For the text-containing cell, return its midpoint in (X, Y) coordinate format. 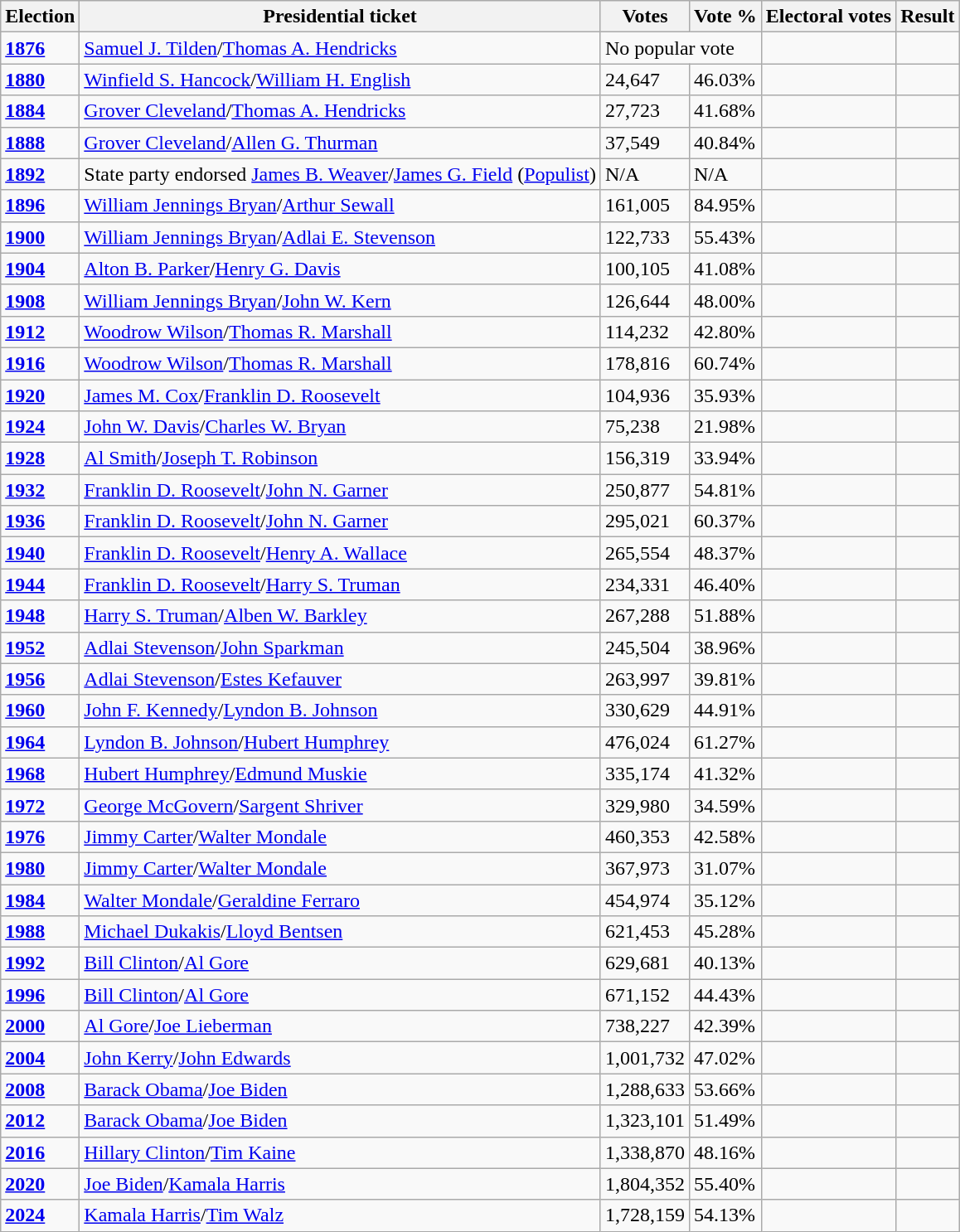
1964 (40, 742)
738,227 (645, 1026)
State party endorsed James B. Weaver/James G. Field (Populist) (340, 174)
1936 (40, 521)
329,980 (645, 805)
Franklin D. Roosevelt/Henry A. Wallace (340, 553)
Vote % (725, 17)
Walter Mondale/Geraldine Ferraro (340, 900)
Votes (645, 17)
51.49% (725, 1121)
48.00% (725, 300)
John W. Davis/Charles W. Bryan (340, 427)
1940 (40, 553)
267,288 (645, 616)
161,005 (645, 206)
1908 (40, 300)
47.02% (725, 1058)
42.80% (725, 332)
1,728,159 (645, 1215)
54.81% (725, 490)
Grover Cleveland/Thomas A. Hendricks (340, 111)
1976 (40, 837)
1952 (40, 648)
44.91% (725, 711)
2020 (40, 1184)
2008 (40, 1089)
335,174 (645, 774)
1968 (40, 774)
Al Smith/Joseph T. Robinson (340, 458)
178,816 (645, 363)
41.68% (725, 111)
1992 (40, 963)
44.43% (725, 995)
48.37% (725, 553)
Hillary Clinton/Tim Kaine (340, 1152)
1896 (40, 206)
1,804,352 (645, 1184)
Samuel J. Tilden/Thomas A. Hendricks (340, 48)
1948 (40, 616)
629,681 (645, 963)
1988 (40, 932)
35.93% (725, 395)
1920 (40, 395)
James M. Cox/Franklin D. Roosevelt (340, 395)
Adlai Stevenson/Estes Kefauver (340, 679)
2012 (40, 1121)
460,353 (645, 837)
1904 (40, 269)
245,504 (645, 648)
1956 (40, 679)
Result (928, 17)
Hubert Humphrey/Edmund Muskie (340, 774)
51.88% (725, 616)
Presidential ticket (340, 17)
21.98% (725, 427)
39.81% (725, 679)
53.66% (725, 1089)
2004 (40, 1058)
Michael Dukakis/Lloyd Bentsen (340, 932)
476,024 (645, 742)
60.74% (725, 363)
2024 (40, 1215)
George McGovern/Sargent Shriver (340, 805)
Grover Cleveland/Allen G. Thurman (340, 143)
41.32% (725, 774)
42.58% (725, 837)
60.37% (725, 521)
William Jennings Bryan/Adlai E. Stevenson (340, 237)
45.28% (725, 932)
1,288,633 (645, 1089)
621,453 (645, 932)
42.39% (725, 1026)
40.84% (725, 143)
1912 (40, 332)
Alton B. Parker/Henry G. Davis (340, 269)
Al Gore/Joe Lieberman (340, 1026)
84.95% (725, 206)
250,877 (645, 490)
265,554 (645, 553)
41.08% (725, 269)
1876 (40, 48)
330,629 (645, 711)
1,001,732 (645, 1058)
295,021 (645, 521)
1972 (40, 805)
126,644 (645, 300)
122,733 (645, 237)
234,331 (645, 584)
1980 (40, 868)
Lyndon B. Johnson/Hubert Humphrey (340, 742)
40.13% (725, 963)
1916 (40, 363)
46.40% (725, 584)
27,723 (645, 111)
1900 (40, 237)
Joe Biden/Kamala Harris (340, 1184)
31.07% (725, 868)
1928 (40, 458)
75,238 (645, 427)
1,323,101 (645, 1121)
100,105 (645, 269)
No popular vote (681, 48)
55.40% (725, 1184)
John F. Kennedy/Lyndon B. Johnson (340, 711)
1884 (40, 111)
1892 (40, 174)
156,319 (645, 458)
Adlai Stevenson/John Sparkman (340, 648)
34.59% (725, 805)
2000 (40, 1026)
2016 (40, 1152)
33.94% (725, 458)
1996 (40, 995)
Franklin D. Roosevelt/Harry S. Truman (340, 584)
John Kerry/John Edwards (340, 1058)
1944 (40, 584)
46.03% (725, 80)
Harry S. Truman/Alben W. Barkley (340, 616)
54.13% (725, 1215)
37,549 (645, 143)
1,338,870 (645, 1152)
48.16% (725, 1152)
Election (40, 17)
114,232 (645, 332)
454,974 (645, 900)
Electoral votes (828, 17)
Kamala Harris/Tim Walz (340, 1215)
263,997 (645, 679)
Winfield S. Hancock/William H. English (340, 80)
1880 (40, 80)
38.96% (725, 648)
55.43% (725, 237)
24,647 (645, 80)
367,973 (645, 868)
1960 (40, 711)
61.27% (725, 742)
671,152 (645, 995)
William Jennings Bryan/John W. Kern (340, 300)
William Jennings Bryan/Arthur Sewall (340, 206)
1932 (40, 490)
35.12% (725, 900)
1888 (40, 143)
1984 (40, 900)
104,936 (645, 395)
1924 (40, 427)
